Capture the cell that displays the provided text and extract its (X, Y) central coordinate. 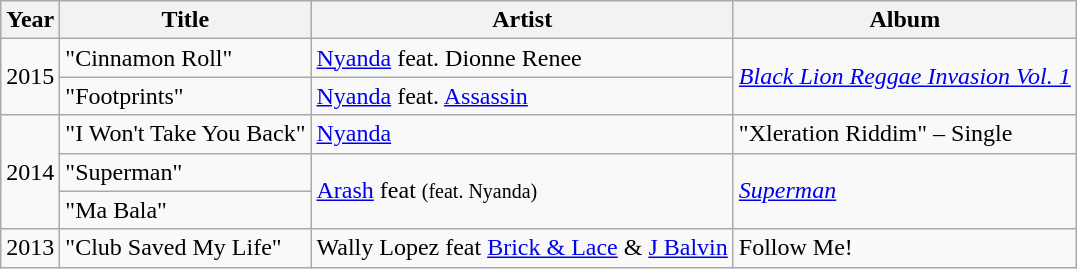
2014 (30, 172)
"Club Saved My Life" (186, 248)
Wally Lopez feat Brick & Lace & J Balvin (522, 248)
Follow Me! (904, 248)
Artist (522, 20)
"Superman" (186, 172)
Black Lion Reggae Invasion Vol. 1 (904, 77)
Title (186, 20)
"Ma Bala" (186, 210)
"Xleration Riddim" – Single (904, 134)
Superman (904, 191)
Nyanda feat. Dionne Renee (522, 58)
2015 (30, 77)
Album (904, 20)
Arash feat (feat. Nyanda) (522, 191)
Nyanda feat. Assassin (522, 96)
"I Won't Take You Back" (186, 134)
Year (30, 20)
Nyanda (522, 134)
2013 (30, 248)
"Footprints" (186, 96)
"Cinnamon Roll" (186, 58)
